Extract the [X, Y] coordinate from the center of the cell holding the provided text.  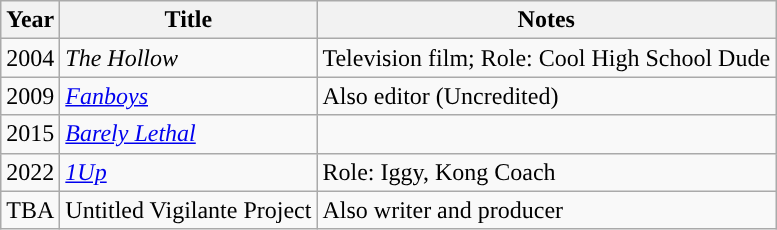
Role: Iggy, Kong Coach [546, 172]
2004 [30, 58]
Year [30, 20]
Barely Lethal [188, 134]
Notes [546, 20]
2022 [30, 172]
Title [188, 20]
Also writer and producer [546, 210]
2009 [30, 96]
1Up [188, 172]
Untitled Vigilante Project [188, 210]
Also editor (Uncredited) [546, 96]
Fanboys [188, 96]
2015 [30, 134]
Television film; Role: Cool High School Dude [546, 58]
TBA [30, 210]
The Hollow [188, 58]
